Output the [X, Y] coordinate of the center of the cell containing the given text.  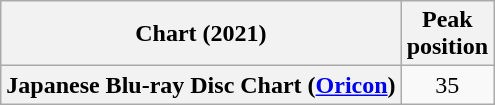
35 [447, 85]
Chart (2021) [201, 34]
Peak position [447, 34]
Japanese Blu-ray Disc Chart (Oricon) [201, 85]
